Search for the cell housing the specified text and yield its (x, y) center coordinate. 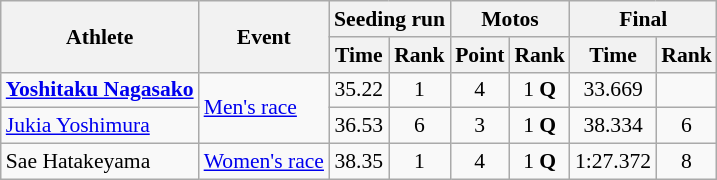
3 (480, 126)
Event (264, 36)
Women's race (264, 162)
Sae Hatakeyama (100, 162)
36.53 (359, 126)
Yoshitaku Nagasako (100, 90)
Athlete (100, 36)
Final (644, 19)
38.35 (359, 162)
Motos (510, 19)
35.22 (359, 90)
38.334 (613, 126)
1:27.372 (613, 162)
8 (686, 162)
Point (480, 55)
Jukia Yoshimura (100, 126)
Men's race (264, 108)
33.669 (613, 90)
Seeding run (390, 19)
